Find where the given text appears and provide that cell's center as (x, y) coordinate. 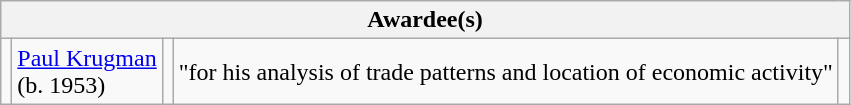
"for his analysis of trade patterns and location of economic activity" (506, 72)
Awardee(s) (426, 20)
Paul Krugman(b. 1953) (87, 72)
